Locate the cell with the specified text and output its [X, Y] center coordinate. 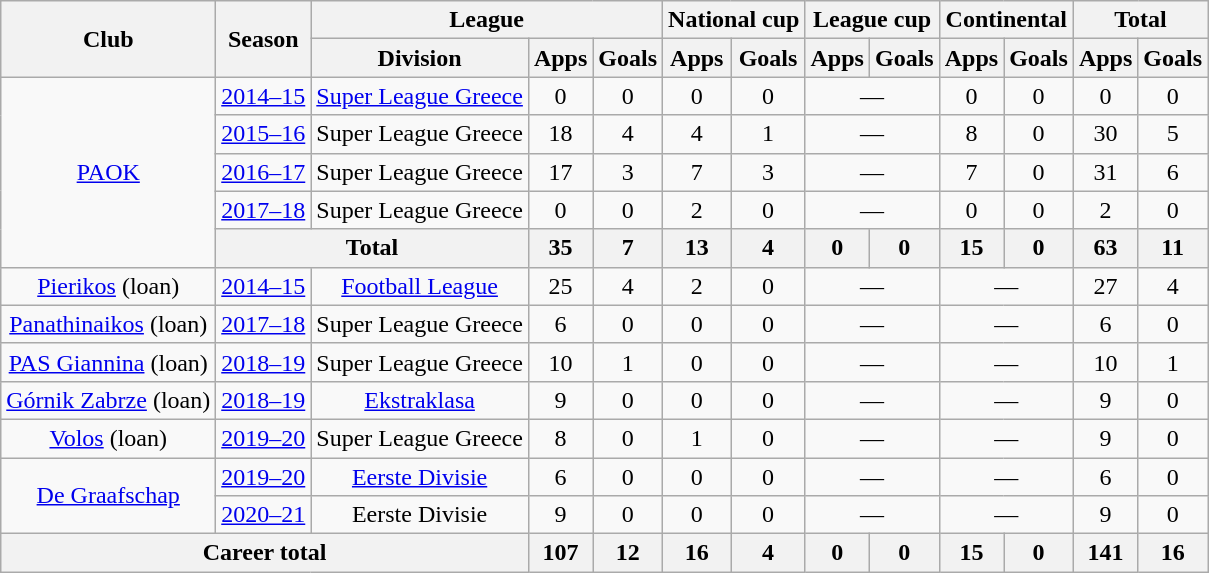
Continental [1006, 20]
Górnik Zabrze (loan) [108, 400]
National cup [734, 20]
35 [560, 248]
PAOK [108, 172]
27 [1105, 286]
2016–17 [264, 172]
25 [560, 286]
2020–21 [264, 515]
League cup [872, 20]
30 [1105, 134]
12 [628, 553]
Panathinaikos (loan) [108, 324]
31 [1105, 172]
13 [697, 248]
5 [1173, 134]
Career total [265, 553]
Volos (loan) [108, 438]
Ekstraklasa [420, 400]
11 [1173, 248]
Pierikos (loan) [108, 286]
107 [560, 553]
2015–16 [264, 134]
17 [560, 172]
De Graafschap [108, 496]
Football League [420, 286]
League [487, 20]
Division [420, 58]
141 [1105, 553]
Club [108, 39]
PAS Giannina (loan) [108, 362]
18 [560, 134]
Season [264, 39]
63 [1105, 248]
